Provide the [X, Y] coordinate of the cell's center where the given text is located.  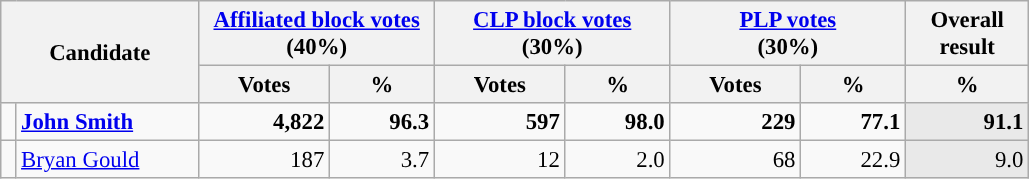
Bryan Gould [108, 160]
187 [264, 160]
PLP votes (30%) [788, 34]
98.0 [618, 122]
9.0 [968, 160]
22.9 [854, 160]
597 [500, 122]
John Smith [108, 122]
Candidate [100, 52]
91.1 [968, 122]
12 [500, 160]
229 [736, 122]
2.0 [618, 160]
3.7 [382, 160]
4,822 [264, 122]
Affiliated block votes (40%) [317, 34]
68 [736, 160]
CLP block votes (30%) [552, 34]
96.3 [382, 122]
Overall result [968, 34]
77.1 [854, 122]
